Search for the cell housing the specified text and yield its (x, y) center coordinate. 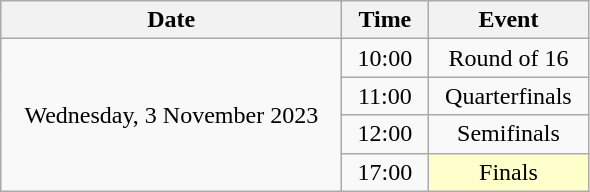
Time (385, 20)
Round of 16 (508, 58)
17:00 (385, 172)
11:00 (385, 96)
12:00 (385, 134)
Event (508, 20)
Date (172, 20)
Finals (508, 172)
Wednesday, 3 November 2023 (172, 115)
10:00 (385, 58)
Quarterfinals (508, 96)
Semifinals (508, 134)
